Pinpoint the cell where the given text exists, returning its (X, Y) midpoint coordinate. 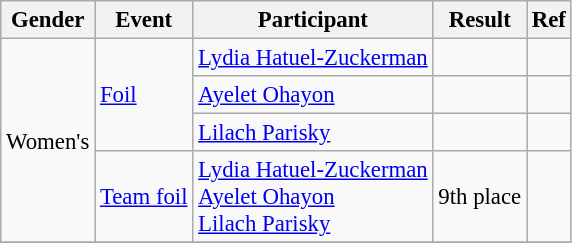
Ref (548, 20)
Team foil (144, 197)
Lilach Parisky (313, 133)
Foil (144, 96)
Result (480, 20)
9th place (480, 197)
Lydia Hatuel-ZuckermanAyelet OhayonLilach Parisky (313, 197)
Ayelet Ohayon (313, 95)
Lydia Hatuel-Zuckerman (313, 58)
Gender (48, 20)
Participant (313, 20)
Women's (48, 141)
Event (144, 20)
